Pinpoint the cell where the given text exists, returning its (X, Y) midpoint coordinate. 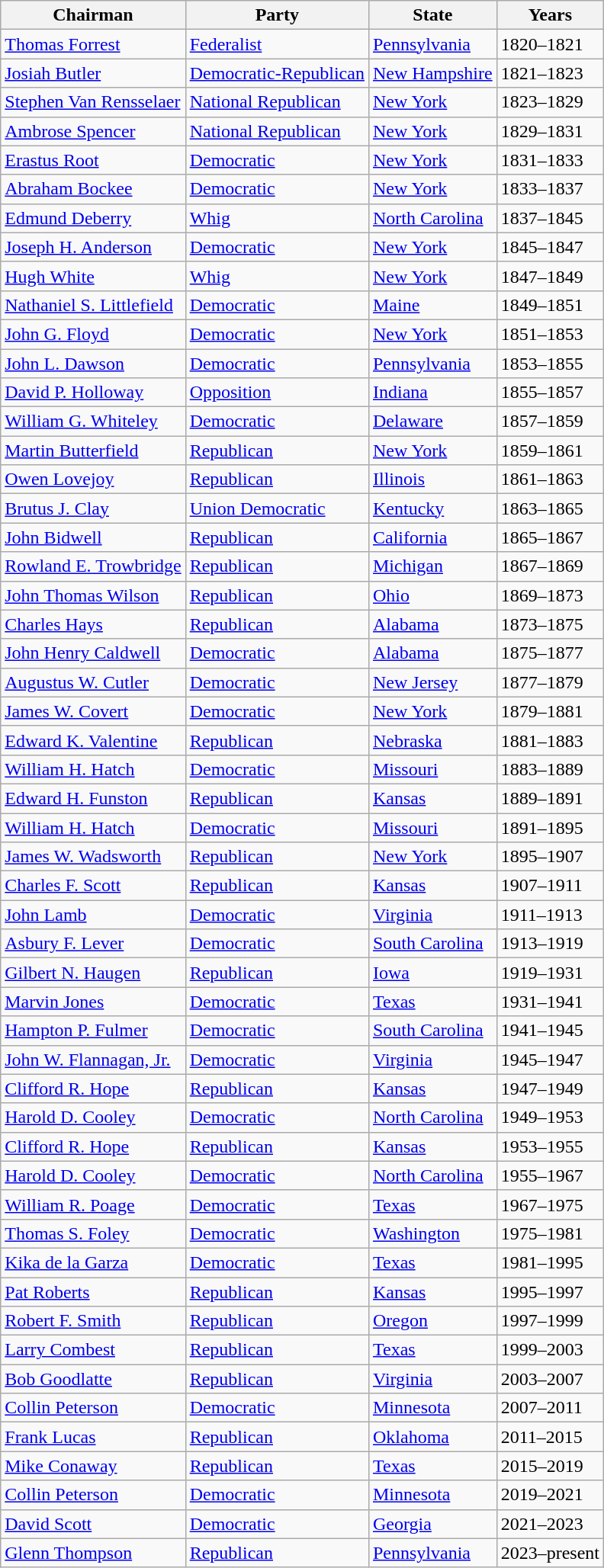
Oklahoma (432, 1437)
2019–2021 (550, 1495)
Kika de la Garza (93, 1262)
Party (277, 15)
1879–1881 (550, 711)
Opposition (277, 393)
John W. Flannagan, Jr. (93, 1060)
Bob Goodlatte (93, 1379)
Chairman (93, 15)
1975–1981 (550, 1233)
1820–1821 (550, 44)
John G. Floyd (93, 334)
John Thomas Wilson (93, 595)
1865–1867 (550, 537)
Edward K. Valentine (93, 740)
1821–1823 (550, 73)
Frank Lucas (93, 1437)
Brutus J. Clay (93, 508)
State (432, 15)
1895–1907 (550, 857)
1829–1831 (550, 131)
Joseph H. Anderson (93, 247)
Edmund Deberry (93, 218)
John Lamb (93, 915)
1995–1997 (550, 1292)
1853–1855 (550, 364)
1873–1875 (550, 624)
Iowa (432, 973)
Washington (432, 1233)
Mike Conaway (93, 1466)
1857–1859 (550, 422)
Ohio (432, 595)
Kentucky (432, 508)
John Henry Caldwell (93, 653)
1907–1911 (550, 886)
Union Democratic (277, 508)
Erastus Root (93, 160)
Gilbert N. Haugen (93, 973)
1861–1863 (550, 479)
1837–1845 (550, 218)
James W. Covert (93, 711)
David P. Holloway (93, 393)
1955–1967 (550, 1175)
Democratic-Republican (277, 73)
1913–1919 (550, 944)
1855–1857 (550, 393)
1847–1849 (550, 276)
New Jersey (432, 682)
New Hampshire (432, 73)
Hugh White (93, 276)
Thomas Forrest (93, 44)
California (432, 537)
Edward H. Funston (93, 798)
Owen Lovejoy (93, 479)
Years (550, 15)
Georgia (432, 1524)
Rowland E. Trowbridge (93, 566)
Nathaniel S. Littlefield (93, 305)
1883–1889 (550, 769)
Martin Butterfield (93, 451)
1849–1851 (550, 305)
1869–1873 (550, 595)
1941–1945 (550, 1031)
Federalist (277, 44)
1845–1847 (550, 247)
Delaware (432, 422)
1863–1865 (550, 508)
1881–1883 (550, 740)
Asbury F. Lever (93, 944)
1823–1829 (550, 102)
Michigan (432, 566)
1997–1999 (550, 1321)
James W. Wadsworth (93, 857)
1931–1941 (550, 1002)
1953–1955 (550, 1146)
William R. Poage (93, 1204)
1877–1879 (550, 682)
1949–1953 (550, 1117)
Ambrose Spencer (93, 131)
Charles Hays (93, 624)
Larry Combest (93, 1350)
1981–1995 (550, 1262)
Illinois (432, 479)
1919–1931 (550, 973)
Nebraska (432, 740)
1867–1869 (550, 566)
John Bidwell (93, 537)
Josiah Butler (93, 73)
Maine (432, 305)
1833–1837 (550, 189)
1875–1877 (550, 653)
Marvin Jones (93, 1002)
2023–present (550, 1553)
Pat Roberts (93, 1292)
1891–1895 (550, 827)
David Scott (93, 1524)
William G. Whiteley (93, 422)
John L. Dawson (93, 364)
1947–1949 (550, 1089)
2021–2023 (550, 1524)
1999–2003 (550, 1350)
Glenn Thompson (93, 1553)
Augustus W. Cutler (93, 682)
Abraham Bockee (93, 189)
2007–2011 (550, 1408)
1859–1861 (550, 451)
2015–2019 (550, 1466)
2003–2007 (550, 1379)
1945–1947 (550, 1060)
1967–1975 (550, 1204)
Indiana (432, 393)
1831–1833 (550, 160)
Thomas S. Foley (93, 1233)
Robert F. Smith (93, 1321)
Charles F. Scott (93, 886)
1851–1853 (550, 334)
1911–1913 (550, 915)
Hampton P. Fulmer (93, 1031)
Stephen Van Rensselaer (93, 102)
Oregon (432, 1321)
1889–1891 (550, 798)
2011–2015 (550, 1437)
